Output the (X, Y) coordinate of the center of the cell containing the given text.  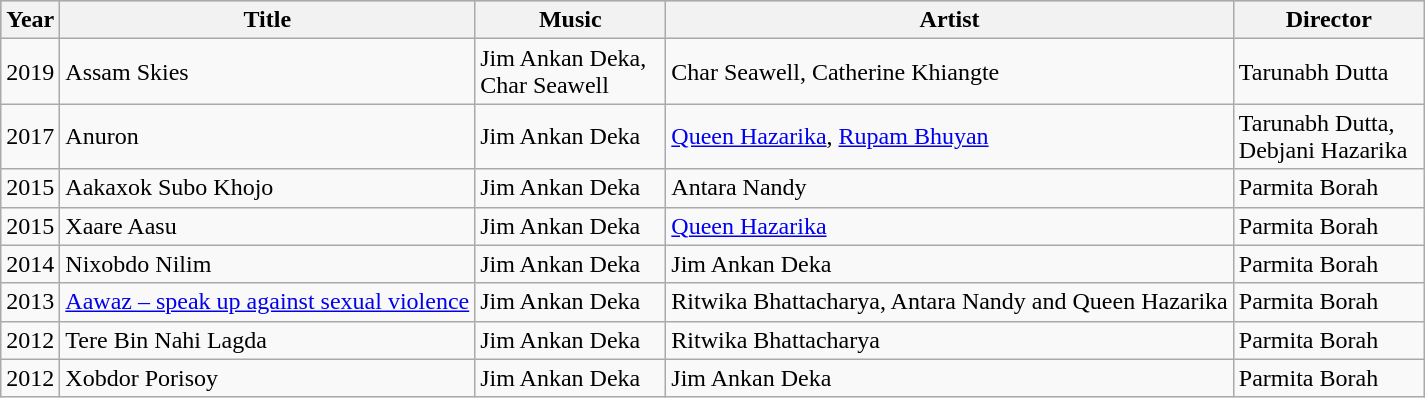
Aakaxok Subo Khojo (268, 188)
Nixobdo Nilim (268, 264)
Ritwika Bhattacharya, Antara Nandy and Queen Hazarika (950, 302)
Director (1328, 20)
Ritwika Bhattacharya (950, 340)
2014 (30, 264)
2017 (30, 136)
Char Seawell, Catherine Khiangte (950, 72)
Xaare Aasu (268, 226)
Anuron (268, 136)
Tere Bin Nahi Lagda (268, 340)
Year (30, 20)
Artist (950, 20)
Tarunabh Dutta (1328, 72)
Antara Nandy (950, 188)
Assam Skies (268, 72)
Xobdor Porisoy (268, 378)
Title (268, 20)
Tarunabh Dutta, Debjani Hazarika (1328, 136)
2013 (30, 302)
Jim Ankan Deka, Char Seawell (570, 72)
2019 (30, 72)
Queen Hazarika, Rupam Bhuyan (950, 136)
Aawaz – speak up against sexual violence (268, 302)
Music (570, 20)
Queen Hazarika (950, 226)
